Identify which cell holds the provided text, then report its [x, y] central coordinate. 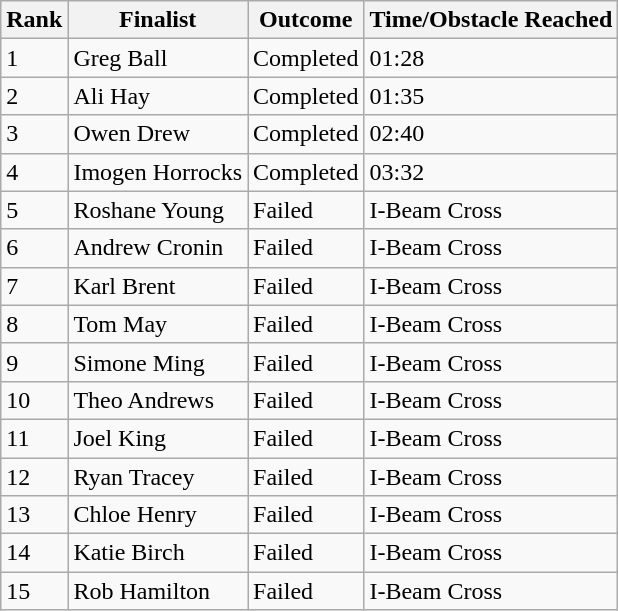
6 [34, 248]
Chloe Henry [158, 515]
4 [34, 172]
Rob Hamilton [158, 591]
3 [34, 134]
Joel King [158, 438]
03:32 [491, 172]
Rank [34, 20]
Owen Drew [158, 134]
Time/Obstacle Reached [491, 20]
Ali Hay [158, 96]
Tom May [158, 324]
7 [34, 286]
5 [34, 210]
Andrew Cronin [158, 248]
01:35 [491, 96]
12 [34, 477]
14 [34, 553]
9 [34, 362]
Karl Brent [158, 286]
2 [34, 96]
10 [34, 400]
Imogen Horrocks [158, 172]
Roshane Young [158, 210]
1 [34, 58]
Katie Birch [158, 553]
11 [34, 438]
Outcome [306, 20]
8 [34, 324]
Theo Andrews [158, 400]
01:28 [491, 58]
Ryan Tracey [158, 477]
Simone Ming [158, 362]
Finalist [158, 20]
Greg Ball [158, 58]
02:40 [491, 134]
15 [34, 591]
13 [34, 515]
